For the text-containing cell, return its midpoint in [X, Y] coordinate format. 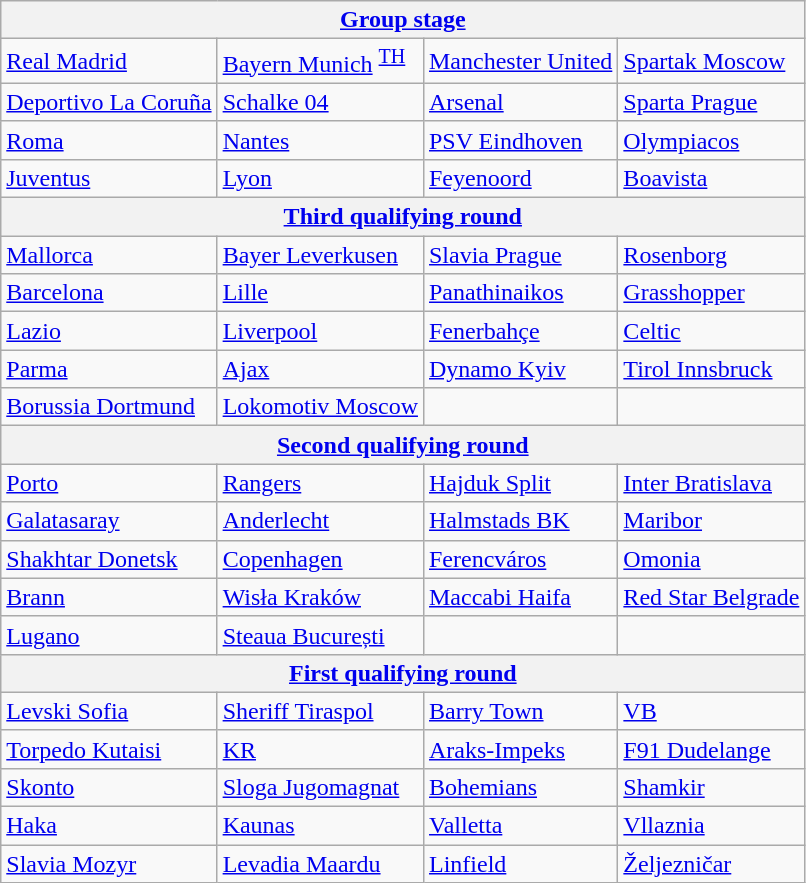
Valletta [520, 826]
Vllaznia [712, 826]
Bohemians [520, 787]
Rangers [320, 483]
Steaua București [320, 635]
Kaunas [320, 826]
Slavia Mozyr [109, 864]
VB [712, 711]
Grasshopper [712, 293]
Spartak Moscow [712, 62]
Panathinaikos [520, 293]
Shamkir [712, 787]
Group stage [403, 20]
Bayern Munich TH [320, 62]
Željezničar [712, 864]
Arsenal [520, 102]
KR [320, 749]
Anderlecht [320, 521]
Red Star Belgrade [712, 597]
Porto [109, 483]
Roma [109, 140]
Lyon [320, 178]
Fenerbahçe [520, 331]
Ajax [320, 369]
Feyenoord [520, 178]
Linfield [520, 864]
Barcelona [109, 293]
Torpedo Kutaisi [109, 749]
Galatasaray [109, 521]
Mallorca [109, 255]
Maccabi Haifa [520, 597]
Olympiacos [712, 140]
Second qualifying round [403, 445]
Dynamo Kyiv [520, 369]
Halmstads BK [520, 521]
Tirol Innsbruck [712, 369]
Real Madrid [109, 62]
F91 Dudelange [712, 749]
Rosenborg [712, 255]
Lille [320, 293]
Celtic [712, 331]
Brann [109, 597]
Omonia [712, 559]
Sparta Prague [712, 102]
Copenhagen [320, 559]
Deportivo La Coruña [109, 102]
Araks-Impeks [520, 749]
Wisła Kraków [320, 597]
Lokomotiv Moscow [320, 407]
Sheriff Tiraspol [320, 711]
Haka [109, 826]
Schalke 04 [320, 102]
Slavia Prague [520, 255]
Borussia Dortmund [109, 407]
Ferencváros [520, 559]
Maribor [712, 521]
PSV Eindhoven [520, 140]
Third qualifying round [403, 217]
Sloga Jugomagnat [320, 787]
Inter Bratislava [712, 483]
Levadia Maardu [320, 864]
Nantes [320, 140]
First qualifying round [403, 673]
Lazio [109, 331]
Lugano [109, 635]
Skonto [109, 787]
Hajduk Split [520, 483]
Liverpool [320, 331]
Bayer Leverkusen [320, 255]
Manchester United [520, 62]
Shakhtar Donetsk [109, 559]
Barry Town [520, 711]
Levski Sofia [109, 711]
Parma [109, 369]
Boavista [712, 178]
Juventus [109, 178]
